From the cell containing the given text, extract its center point as [X, Y] coordinate. 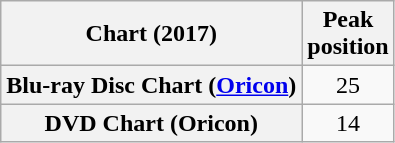
DVD Chart (Oricon) [152, 123]
25 [348, 85]
Peak position [348, 34]
Blu-ray Disc Chart (Oricon) [152, 85]
Chart (2017) [152, 34]
14 [348, 123]
